Output the (X, Y) coordinate of the center of the cell containing the given text.  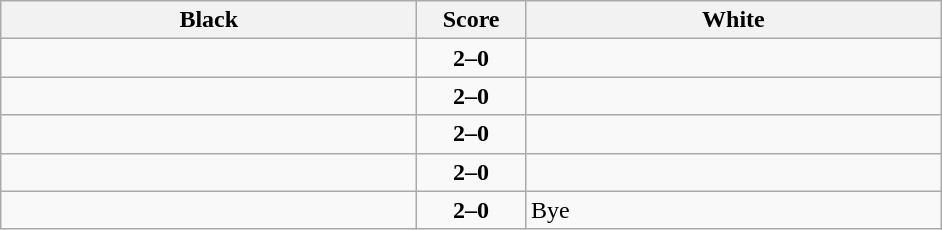
Black (209, 20)
Score (472, 20)
White (733, 20)
Bye (733, 210)
